Capture the cell that displays the provided text and extract its (x, y) central coordinate. 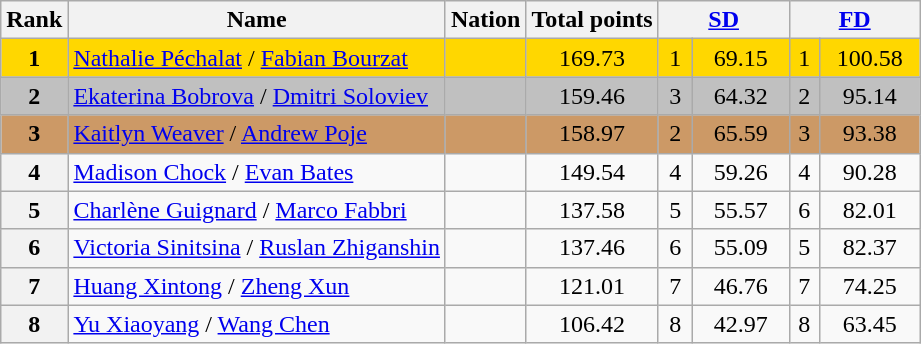
137.46 (592, 248)
55.09 (740, 248)
46.76 (740, 286)
74.25 (870, 286)
106.42 (592, 324)
82.37 (870, 248)
Madison Chock / Evan Bates (257, 172)
82.01 (870, 210)
Nathalie Péchalat / Fabian Bourzat (257, 58)
64.32 (740, 96)
Nation (485, 20)
63.45 (870, 324)
Huang Xintong / Zheng Xun (257, 286)
65.59 (740, 134)
Yu Xiaoyang / Wang Chen (257, 324)
SD (724, 20)
95.14 (870, 96)
Kaitlyn Weaver / Andrew Poje (257, 134)
149.54 (592, 172)
Victoria Sinitsina / Ruslan Zhiganshin (257, 248)
169.73 (592, 58)
55.57 (740, 210)
Charlène Guignard / Marco Fabbri (257, 210)
90.28 (870, 172)
69.15 (740, 58)
137.58 (592, 210)
93.38 (870, 134)
FD (854, 20)
Ekaterina Bobrova / Dmitri Soloviev (257, 96)
159.46 (592, 96)
Total points (592, 20)
121.01 (592, 286)
42.97 (740, 324)
Rank (34, 20)
100.58 (870, 58)
158.97 (592, 134)
Name (257, 20)
59.26 (740, 172)
